Determine the [x, y] coordinate at the center of the cell enclosing the given text.  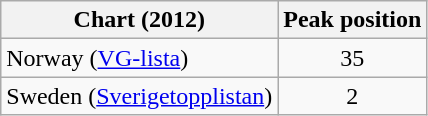
Chart (2012) [140, 20]
Peak position [352, 20]
Norway (VG-lista) [140, 58]
35 [352, 58]
Sweden (Sverigetopplistan) [140, 96]
2 [352, 96]
